Pinpoint the cell where the given text exists, returning its (X, Y) midpoint coordinate. 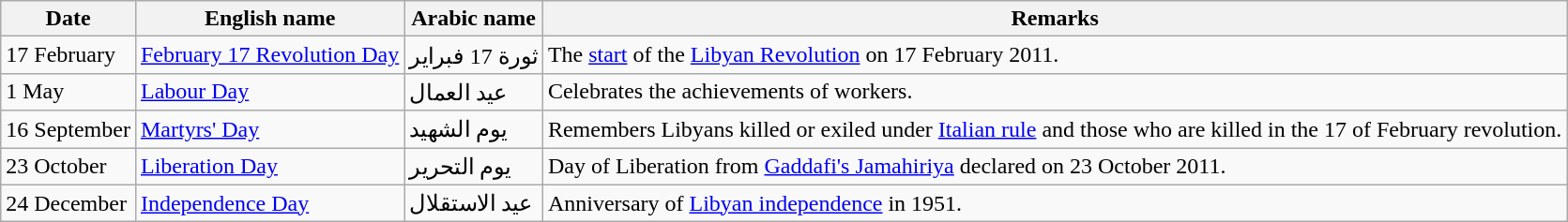
Anniversary of Libyan independence in 1951. (1055, 203)
The start of the Libyan Revolution on 17 February 2011. (1055, 55)
Independence Day (269, 203)
23 October (69, 167)
Liberation Day (269, 167)
Day of Liberation from Gaddafi's Jamahiriya declared on 23 October 2011. (1055, 167)
February 17 Revolution Day (269, 55)
17 February (69, 55)
16 September (69, 129)
يوم التحرير (474, 167)
Arabic name (474, 19)
Labour Day (269, 92)
24 December (69, 203)
عيد الاستقلال (474, 203)
Date (69, 19)
Celebrates the achievements of workers. (1055, 92)
Remarks (1055, 19)
Martyrs' Day (269, 129)
1 May (69, 92)
يوم الشهيد (474, 129)
Remembers Libyans killed or exiled under Italian rule and those who are killed in the 17 of February revolution. (1055, 129)
عيد العمال (474, 92)
English name (269, 19)
ثورة 17 فبراير (474, 55)
